From the cell containing the given text, extract its center point as [X, Y] coordinate. 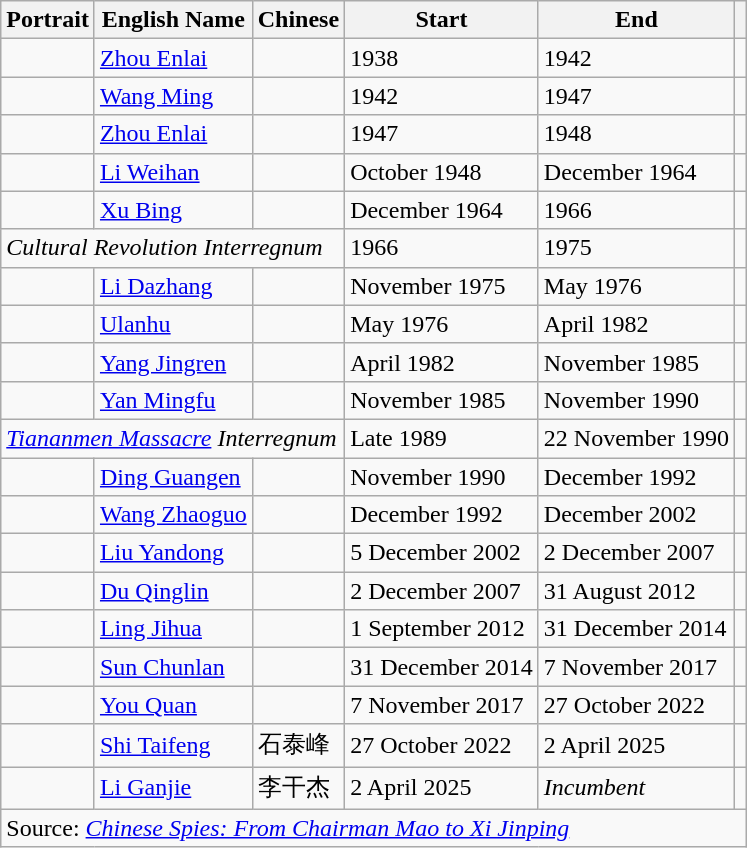
Liu Yandong [173, 553]
Yan Mingfu [173, 400]
Du Qinglin [173, 591]
Incumbent [636, 788]
Wang Zhaoguo [173, 515]
5 December 2002 [442, 553]
Chinese [298, 20]
李干杰 [298, 788]
1 September 2012 [442, 629]
Li Ganjie [173, 788]
Ding Guangen [173, 477]
Shi Taifeng [173, 746]
31 August 2012 [636, 591]
Late 1989 [442, 438]
1975 [636, 248]
November 1975 [442, 286]
Ulanhu [173, 324]
December 2002 [636, 515]
Li Weihan [173, 172]
22 November 1990 [636, 438]
Start [442, 20]
You Quan [173, 705]
Source: Chinese Spies: From Chairman Mao to Xi Jinping [374, 828]
Yang Jingren [173, 362]
Li Dazhang [173, 286]
石泰峰 [298, 746]
Tiananmen Massacre Interregnum [173, 438]
Xu Bing [173, 210]
October 1948 [442, 172]
Cultural Revolution Interregnum [173, 248]
1938 [442, 58]
Ling Jihua [173, 629]
Portrait [48, 20]
Wang Ming [173, 96]
1948 [636, 134]
End [636, 20]
Sun Chunlan [173, 667]
English Name [173, 20]
